Find where the given text appears and provide that cell's center as (X, Y) coordinate. 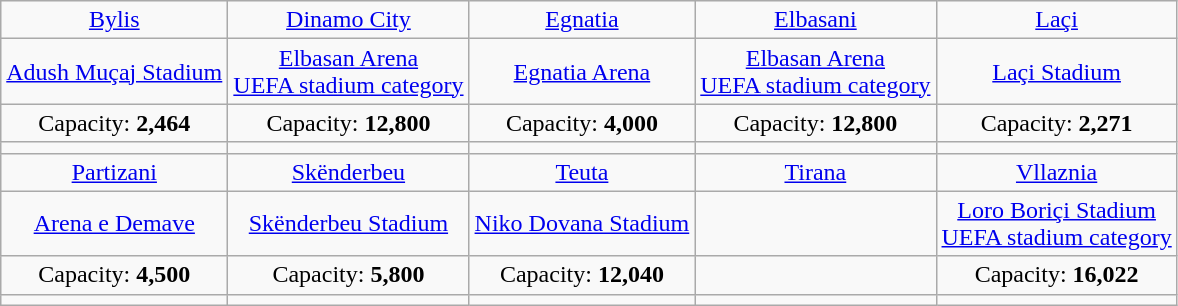
Laçi (1056, 20)
Adush Muçaj Stadium (114, 72)
Partizani (114, 172)
Dinamo City (348, 20)
Capacity: 4,000 (582, 123)
Capacity: 4,500 (114, 275)
Capacity: 12,040 (582, 275)
Niko Dovana Stadium (582, 224)
Capacity: 2,271 (1056, 123)
Vllaznia (1056, 172)
Egnatia Arena (582, 72)
Capacity: 5,800 (348, 275)
Skënderbeu Stadium (348, 224)
Laçi Stadium (1056, 72)
Arena e Demave (114, 224)
Skënderbeu (348, 172)
Egnatia (582, 20)
Teuta (582, 172)
Tirana (816, 172)
Capacity: 2,464 (114, 123)
Elbasani (816, 20)
Capacity: 16,022 (1056, 275)
Loro Boriçi StadiumUEFA stadium category (1056, 224)
Bylis (114, 20)
